From the cell containing the given text, extract its center point as (X, Y) coordinate. 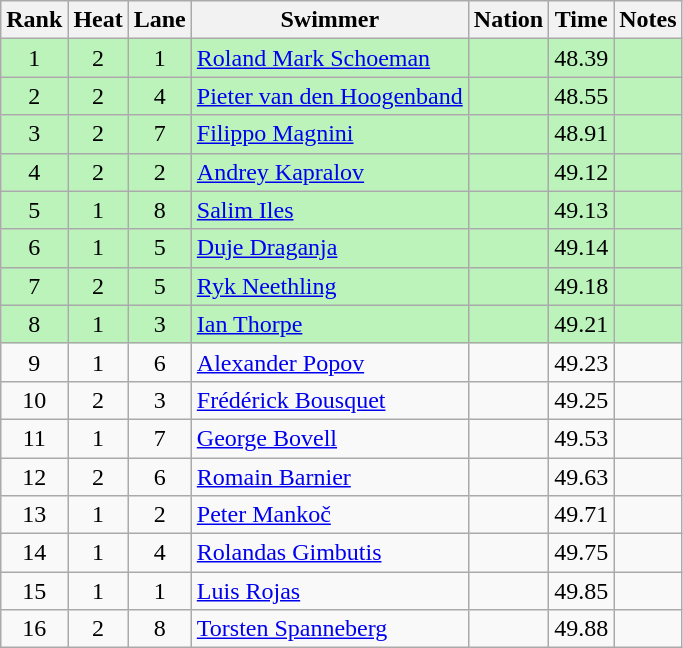
48.91 (582, 134)
49.25 (582, 400)
49.88 (582, 629)
Filippo Magnini (330, 134)
16 (34, 629)
49.53 (582, 438)
49.63 (582, 477)
49.14 (582, 248)
Alexander Popov (330, 362)
Notes (648, 20)
Peter Mankoč (330, 515)
Time (582, 20)
12 (34, 477)
Rolandas Gimbutis (330, 553)
Pieter van den Hoogenband (330, 96)
49.13 (582, 210)
Frédérick Bousquet (330, 400)
Lane (160, 20)
15 (34, 591)
Salim Iles (330, 210)
Romain Barnier (330, 477)
49.18 (582, 286)
49.71 (582, 515)
Nation (508, 20)
14 (34, 553)
Andrey Kapralov (330, 172)
48.55 (582, 96)
Duje Draganja (330, 248)
Torsten Spanneberg (330, 629)
49.75 (582, 553)
Ryk Neethling (330, 286)
10 (34, 400)
Roland Mark Schoeman (330, 58)
Heat (98, 20)
11 (34, 438)
13 (34, 515)
Ian Thorpe (330, 324)
Swimmer (330, 20)
49.21 (582, 324)
49.85 (582, 591)
9 (34, 362)
Rank (34, 20)
48.39 (582, 58)
49.23 (582, 362)
George Bovell (330, 438)
Luis Rojas (330, 591)
49.12 (582, 172)
